Return (X, Y) of the center of cell containing provided text 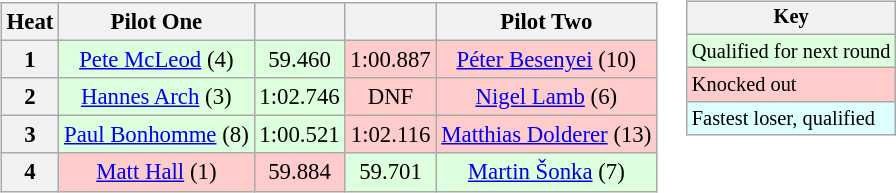
Hannes Arch (3) (156, 97)
Pilot One (156, 22)
Péter Besenyei (10) (546, 60)
Pilot Two (546, 22)
1 (30, 60)
Paul Bonhomme (8) (156, 135)
1:02.116 (390, 135)
Heat (30, 22)
59.460 (300, 60)
1:00.887 (390, 60)
Matthias Dolderer (13) (546, 135)
Nigel Lamb (6) (546, 97)
Knocked out (791, 85)
Pete McLeod (4) (156, 60)
3 (30, 135)
DNF (390, 97)
Matt Hall (1) (156, 172)
2 (30, 97)
Fastest loser, qualified (791, 119)
Martin Šonka (7) (546, 172)
4 (30, 172)
1:02.746 (300, 97)
Qualified for next round (791, 51)
59.701 (390, 172)
Key (791, 18)
59.884 (300, 172)
1:00.521 (300, 135)
